Return (X, Y) of the center of cell containing provided text 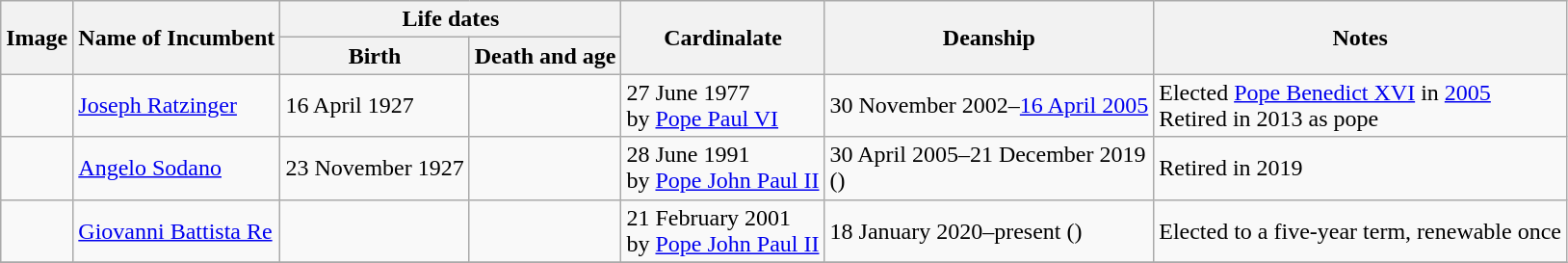
Retired in 2019 (1360, 168)
28 June 1991by Pope John Paul II (722, 168)
Image (37, 38)
18 January 2020–present () (989, 231)
Cardinalate (722, 38)
Life dates (451, 19)
Elected Pope Benedict XVI in 2005Retired in 2013 as pope (1360, 106)
Joseph Ratzinger (177, 106)
23 November 1927 (375, 168)
Deanship (989, 38)
Elected to a five-year term, renewable once (1360, 231)
Death and age (545, 56)
Name of Incumbent (177, 38)
Giovanni Battista Re (177, 231)
Notes (1360, 38)
30 April 2005–21 December 2019 () (989, 168)
Birth (375, 56)
30 November 2002–16 April 2005 (989, 106)
16 April 1927 (375, 106)
Angelo Sodano (177, 168)
21 February 2001by Pope John Paul II (722, 231)
27 June 1977by Pope Paul VI (722, 106)
